Provide the [x, y] coordinate of the cell's center where the given text is located.  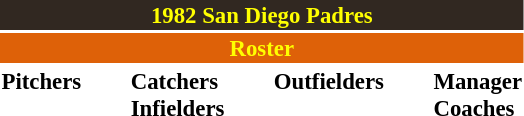
Roster [262, 48]
1982 San Diego Padres [262, 15]
